Return the [X, Y] coordinate for the center point of the cell that contains the specified text.  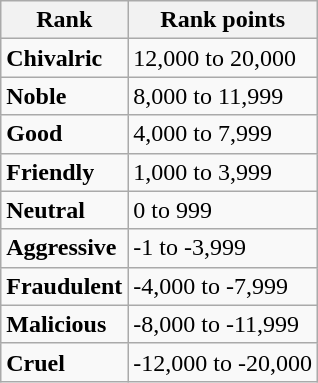
0 to 999 [223, 210]
Rank points [223, 20]
-12,000 to -20,000 [223, 362]
8,000 to 11,999 [223, 96]
Aggressive [64, 248]
Neutral [64, 210]
Good [64, 134]
-4,000 to -7,999 [223, 286]
Friendly [64, 172]
Malicious [64, 324]
Chivalric [64, 58]
1,000 to 3,999 [223, 172]
Cruel [64, 362]
Fraudulent [64, 286]
12,000 to 20,000 [223, 58]
Rank [64, 20]
-1 to -3,999 [223, 248]
Noble [64, 96]
-8,000 to -11,999 [223, 324]
4,000 to 7,999 [223, 134]
